For the text-containing cell, return its midpoint in [X, Y] coordinate format. 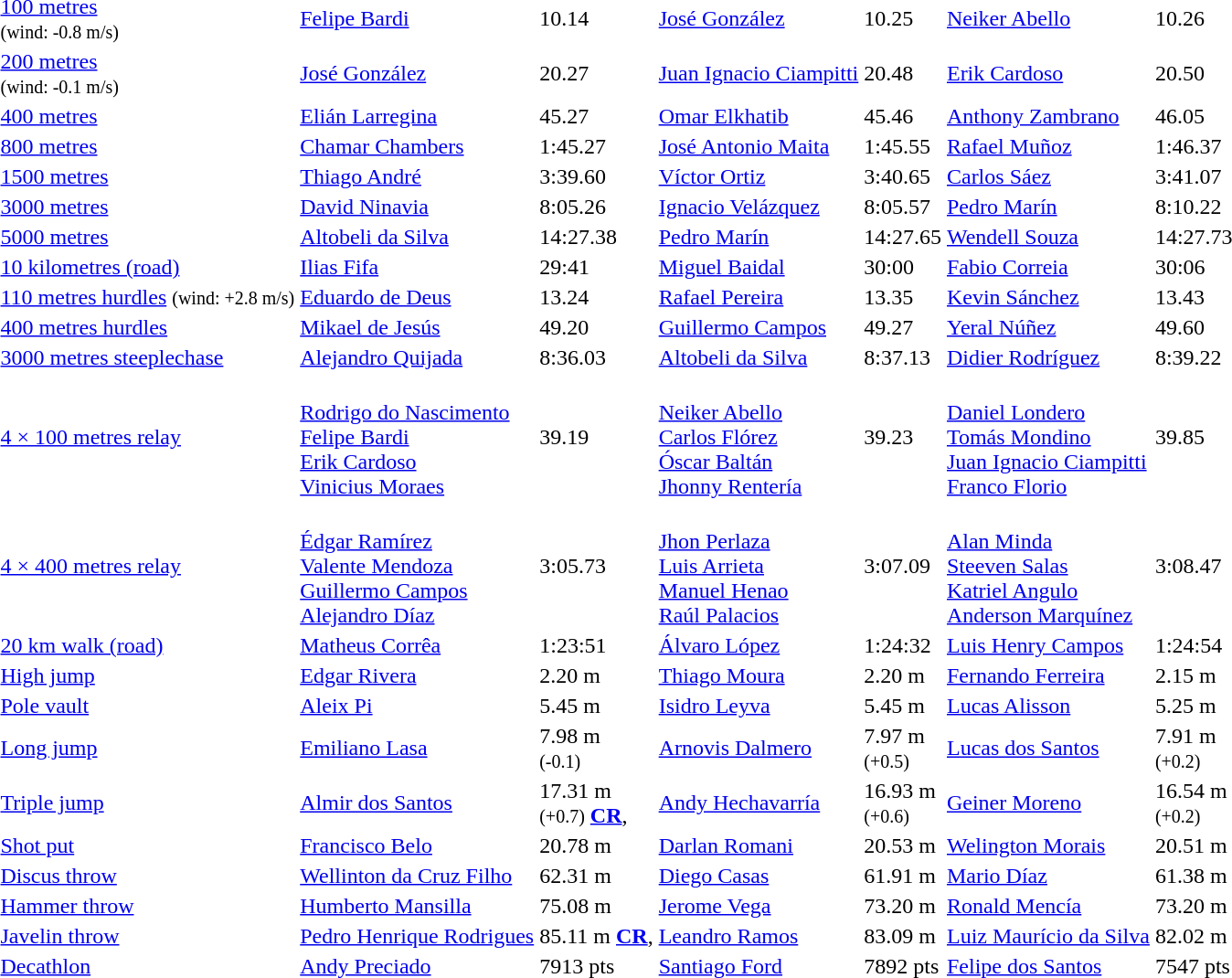
Anthony Zambrano [1047, 116]
José González [417, 73]
7.97 m(+0.5) [903, 748]
Geiner Moreno [1047, 803]
8:37.13 [903, 357]
Miguel Baidal [759, 267]
83.09 m [903, 936]
Rafael Muñoz [1047, 146]
29:41 [596, 267]
20.78 m [596, 845]
75.08 m [596, 906]
8:36.03 [596, 357]
13.35 [903, 297]
Emiliano Lasa [417, 748]
Matheus Corrêa [417, 645]
62.31 m [596, 876]
Ilias Fifa [417, 267]
Mario Díaz [1047, 876]
Francisco Belo [417, 845]
49.27 [903, 327]
Omar Elkhatib [759, 116]
Erik Cardoso [1047, 73]
1:24:32 [903, 645]
13.24 [596, 297]
Lucas Alisson [1047, 706]
Aleix Pi [417, 706]
3:40.65 [903, 176]
20.53 m [903, 845]
3:07.09 [903, 566]
3:05.73 [596, 566]
Lucas dos Santos [1047, 748]
Edgar Rivera [417, 675]
Édgar RamírezValente MendozaGuillermo CamposAlejandro Díaz [417, 566]
Alan MindaSteeven SalasKatriel AnguloAnderson Marquínez [1047, 566]
Thiago André [417, 176]
Fernando Ferreira [1047, 675]
17.31 m(+0.7) CR, [596, 803]
Víctor Ortiz [759, 176]
Andy Hechavarría [759, 803]
8:05.26 [596, 207]
Juan Ignacio Ciampitti [759, 73]
Welington Morais [1047, 845]
Leandro Ramos [759, 936]
14:27.38 [596, 237]
85.11 m CR, [596, 936]
8:05.57 [903, 207]
Jhon PerlazaLuis ArrietaManuel HenaoRaúl Palacios [759, 566]
7.98 m(-0.1) [596, 748]
Wendell Souza [1047, 237]
Arnovis Dalmero [759, 748]
Carlos Sáez [1047, 176]
Diego Casas [759, 876]
Wellinton da Cruz Filho [417, 876]
Guillermo Campos [759, 327]
1:45.27 [596, 146]
Neiker AbelloCarlos FlórezÓscar BaltánJhonny Rentería [759, 437]
20.48 [903, 73]
Yeral Núñez [1047, 327]
Thiago Moura [759, 675]
Eduardo de Deus [417, 297]
Álvaro López [759, 645]
Luis Henry Campos [1047, 645]
30:00 [903, 267]
Rodrigo do NascimentoFelipe BardiErik CardosoVinicius Moraes [417, 437]
Pedro Henrique Rodrigues [417, 936]
1:23:51 [596, 645]
45.27 [596, 116]
20.27 [596, 73]
Humberto Mansilla [417, 906]
Daniel LonderoTomás Mondino Juan Ignacio CiampittiFranco Florio [1047, 437]
Luiz Maurício da Silva [1047, 936]
Isidro Leyva [759, 706]
1:45.55 [903, 146]
Darlan Romani [759, 845]
39.19 [596, 437]
José Antonio Maita [759, 146]
49.20 [596, 327]
Jerome Vega [759, 906]
Ronald Mencía [1047, 906]
Almir dos Santos [417, 803]
3:39.60 [596, 176]
61.91 m [903, 876]
39.23 [903, 437]
Elián Larregina [417, 116]
73.20 m [903, 906]
Ignacio Velázquez [759, 207]
14:27.65 [903, 237]
Chamar Chambers [417, 146]
Didier Rodríguez [1047, 357]
Fabio Correia [1047, 267]
16.93 m(+0.6) [903, 803]
45.46 [903, 116]
Kevin Sánchez [1047, 297]
Alejandro Quijada [417, 357]
Rafael Pereira [759, 297]
David Ninavia [417, 207]
Mikael de Jesús [417, 327]
